Find where the given text appears and provide that cell's center as (x, y) coordinate. 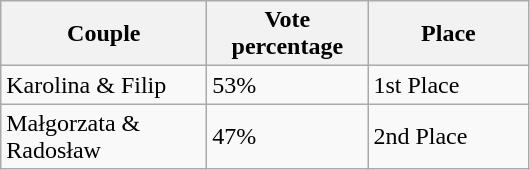
1st Place (448, 85)
Couple (104, 34)
47% (288, 136)
Karolina & Filip (104, 85)
Vote percentage (288, 34)
53% (288, 85)
Małgorzata & Radosław (104, 136)
2nd Place (448, 136)
Place (448, 34)
